Locate the cell with the specified text and output its [X, Y] center coordinate. 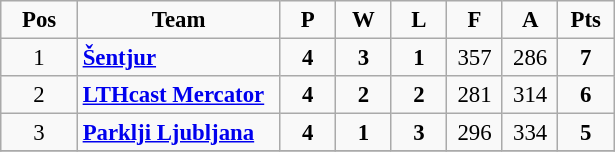
Pos [40, 20]
F [475, 20]
Šentjur [178, 58]
281 [475, 95]
296 [475, 133]
Pts [586, 20]
L [419, 20]
W [364, 20]
357 [475, 58]
7 [586, 58]
334 [530, 133]
LTHcast Mercator [178, 95]
5 [586, 133]
P [308, 20]
286 [530, 58]
Parklji Ljubljana [178, 133]
Team [178, 20]
A [530, 20]
314 [530, 95]
6 [586, 95]
